Locate the cell with the specified text and output its (X, Y) center coordinate. 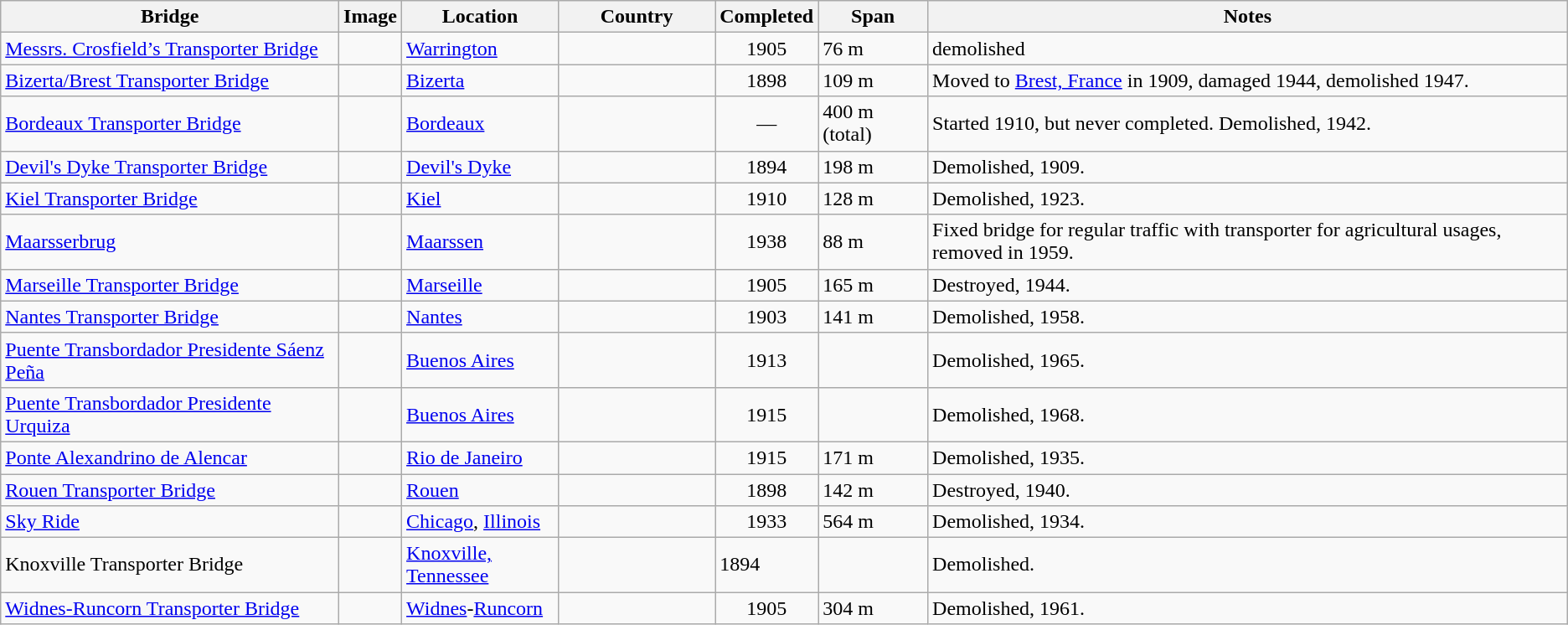
400 m(total) (873, 124)
Location (481, 17)
Warrington (481, 49)
Knoxville, Tennessee (481, 565)
Maarssen (481, 241)
1913 (767, 360)
128 m (873, 199)
Moved to Brest, France in 1909, damaged 1944, demolished 1947. (1248, 80)
141 m (873, 317)
Demolished, 1965. (1248, 360)
76 m (873, 49)
Demolished, 1909. (1248, 167)
304 m (873, 608)
Demolished, 1968. (1248, 414)
Image (370, 17)
Started 1910, but never completed. Demolished, 1942. (1248, 124)
Devil's Dyke Transporter Bridge (170, 167)
Demolished, 1934. (1248, 522)
Marseille (481, 285)
Kiel Transporter Bridge (170, 199)
564 m (873, 522)
Demolished, 1961. (1248, 608)
Devil's Dyke (481, 167)
198 m (873, 167)
Nantes (481, 317)
Rouen (481, 490)
Messrs. Crosfield’s Transporter Bridge (170, 49)
Bordeaux Transporter Bridge (170, 124)
Puente Transbordador Presidente Sáenz Peña (170, 360)
Knoxville Transporter Bridge (170, 565)
Rio de Janeiro (481, 457)
Demolished, 1923. (1248, 199)
Span (873, 17)
Widnes-Runcorn Transporter Bridge (170, 608)
Notes (1248, 17)
Ponte Alexandrino de Alencar (170, 457)
Nantes Transporter Bridge (170, 317)
Chicago, Illinois (481, 522)
1933 (767, 522)
88 m (873, 241)
165 m (873, 285)
Country (637, 17)
Bridge (170, 17)
Marseille Transporter Bridge (170, 285)
Demolished. (1248, 565)
1938 (767, 241)
— (767, 124)
Destroyed, 1940. (1248, 490)
1903 (767, 317)
Demolished, 1958. (1248, 317)
1910 (767, 199)
171 m (873, 457)
142 m (873, 490)
Completed (767, 17)
Maarsserbrug (170, 241)
Fixed bridge for regular traffic with transporter for agricultural usages, removed in 1959. (1248, 241)
Demolished, 1935. (1248, 457)
Sky Ride (170, 522)
109 m (873, 80)
Widnes-Runcorn (481, 608)
demolished (1248, 49)
Bordeaux (481, 124)
Rouen Transporter Bridge (170, 490)
Puente Transbordador Presidente Urquiza (170, 414)
Kiel (481, 199)
Bizerta (481, 80)
Destroyed, 1944. (1248, 285)
Bizerta/Brest Transporter Bridge (170, 80)
